Return [x, y] of the center of cell containing provided text 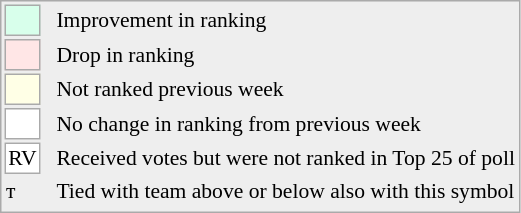
Improvement in ranking [286, 20]
Received votes but were not ranked in Top 25 of poll [286, 158]
Drop in ranking [286, 55]
RV [22, 158]
т [22, 191]
No change in ranking from previous week [286, 124]
Not ranked previous week [286, 90]
Tied with team above or below also with this symbol [286, 191]
